Find where the given text appears and provide that cell's center as [X, Y] coordinate. 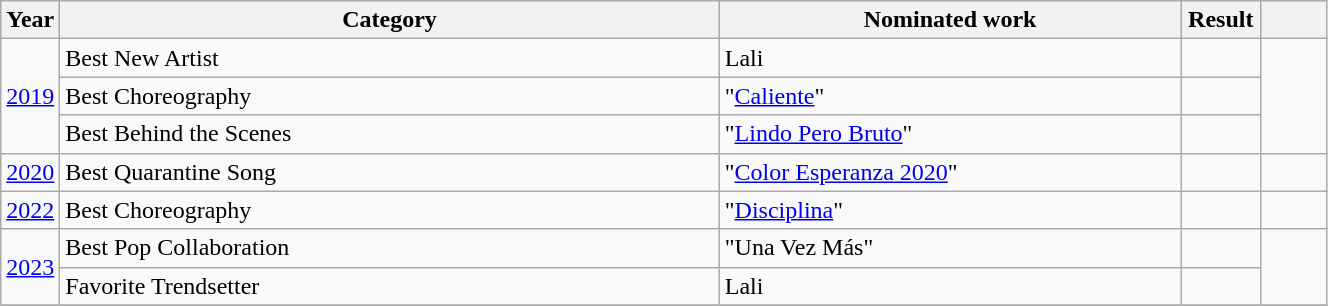
Best Pop Collaboration [390, 248]
Nominated work [950, 20]
2020 [30, 172]
Favorite Trendsetter [390, 286]
Category [390, 20]
Year [30, 20]
"Una Vez Más" [950, 248]
Best New Artist [390, 58]
Result [1221, 20]
2019 [30, 96]
"Caliente" [950, 96]
"Color Esperanza 2020" [950, 172]
"Lindo Pero Bruto" [950, 134]
"Disciplina" [950, 210]
2023 [30, 267]
Best Quarantine Song [390, 172]
2022 [30, 210]
Best Behind the Scenes [390, 134]
